Return the [x, y] coordinate for the center point of the cell that contains the specified text.  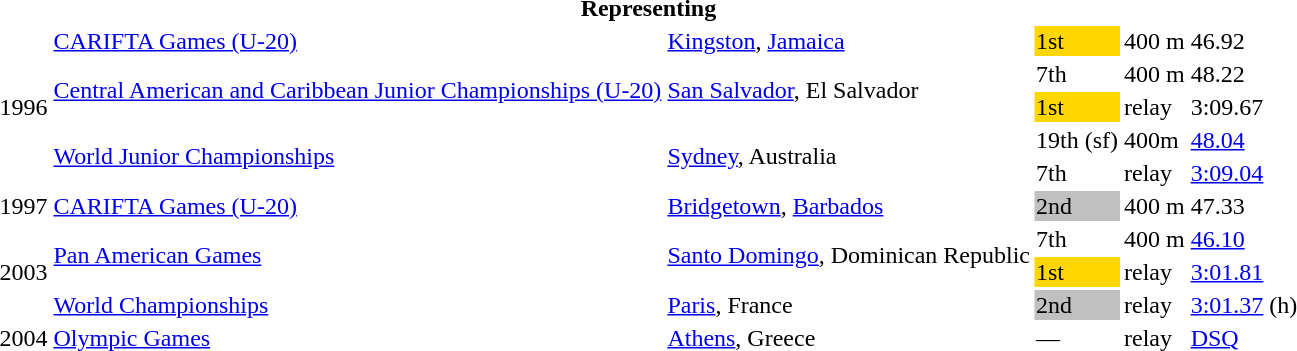
Bridgetown, Barbados [849, 206]
World Junior Championships [358, 156]
19th (sf) [1076, 140]
Pan American Games [358, 256]
World Championships [358, 305]
San Salvador, El Salvador [849, 90]
Central American and Caribbean Junior Championships (U-20) [358, 90]
Kingston, Jamaica [849, 41]
Santo Domingo, Dominican Republic [849, 256]
Sydney, Australia [849, 156]
Paris, France [849, 305]
400m [1154, 140]
